Detect which cell encompasses the target text, then output its [x, y] center coordinate. 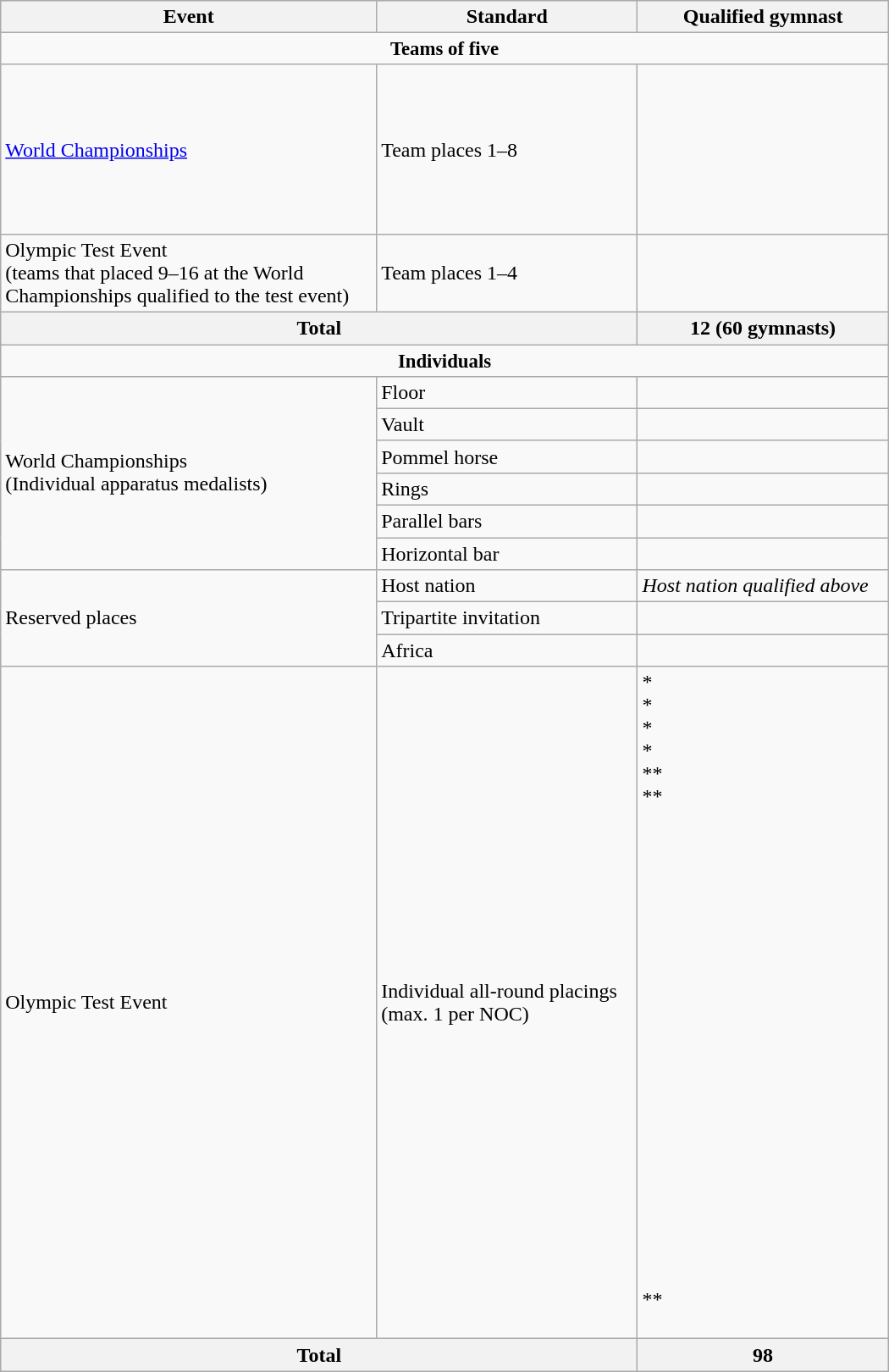
Qualified gymnast [763, 17]
Reserved places [189, 618]
Host nation qualified above [763, 586]
Horizontal bar [507, 553]
98 [763, 1355]
Tripartite invitation [507, 618]
Olympic Test Event [189, 1003]
Event [189, 17]
Olympic Test Event(teams that placed 9–16 at the WorldChampionships qualified to the test event) [189, 273]
********** [763, 1003]
12 (60 gymnasts) [763, 329]
Standard [507, 17]
Africa [507, 650]
Individual all-round placings(max. 1 per NOC) [507, 1003]
Team places 1–8 [507, 149]
Rings [507, 489]
Teams of five [444, 49]
World Championships [189, 149]
Vault [507, 424]
Parallel bars [507, 521]
Pommel horse [507, 456]
Team places 1–4 [507, 273]
World Championships(Individual apparatus medalists) [189, 473]
Host nation [507, 586]
Individuals [444, 361]
Floor [507, 392]
